From the cell containing the given text, extract its center point as (x, y) coordinate. 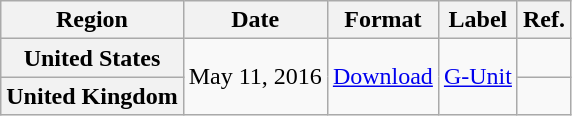
Date (255, 20)
Label (478, 20)
Ref. (544, 20)
G-Unit (478, 77)
United Kingdom (92, 96)
Download (382, 77)
Region (92, 20)
Format (382, 20)
May 11, 2016 (255, 77)
United States (92, 58)
